Determine the (X, Y) coordinate at the center of the cell enclosing the given text.  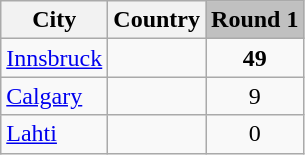
Country (157, 20)
Round 1 (255, 20)
49 (255, 58)
Innsbruck (54, 58)
9 (255, 96)
Calgary (54, 96)
0 (255, 134)
Lahti (54, 134)
City (54, 20)
